Identify which cell holds the provided text, then report its [x, y] central coordinate. 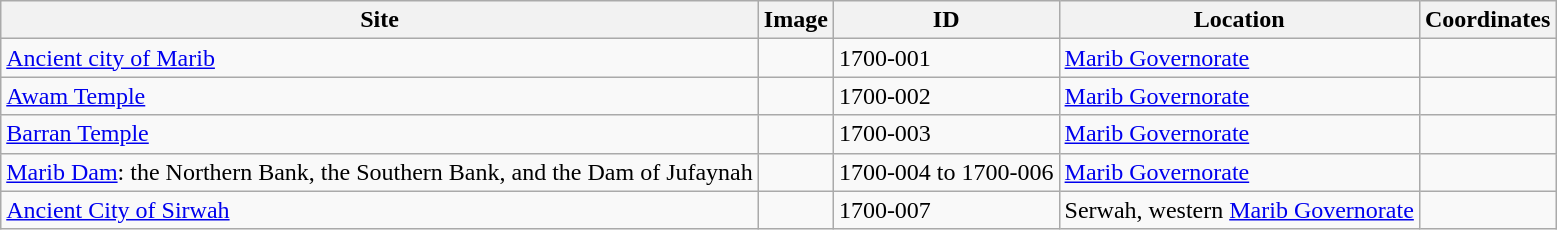
1700-007 [946, 210]
Image [796, 20]
1700-001 [946, 58]
Ancient City of Sirwah [380, 210]
Ancient city of Marib [380, 58]
1700-004 to 1700-006 [946, 172]
Site [380, 20]
1700-002 [946, 96]
Coordinates [1487, 20]
Serwah, western Marib Governorate [1239, 210]
Awam Temple [380, 96]
Location [1239, 20]
Barran Temple [380, 134]
Marib Dam: the Northern Bank, the Southern Bank, and the Dam of Jufaynah [380, 172]
1700-003 [946, 134]
ID [946, 20]
